For the text-containing cell, return its midpoint in [x, y] coordinate format. 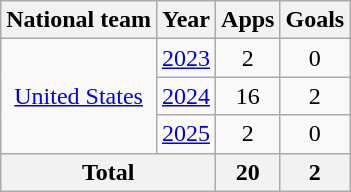
Goals [315, 20]
National team [79, 20]
United States [79, 96]
20 [248, 172]
2023 [186, 58]
2025 [186, 134]
Year [186, 20]
Total [108, 172]
16 [248, 96]
2024 [186, 96]
Apps [248, 20]
